Return (X, Y) of the center of cell containing provided text 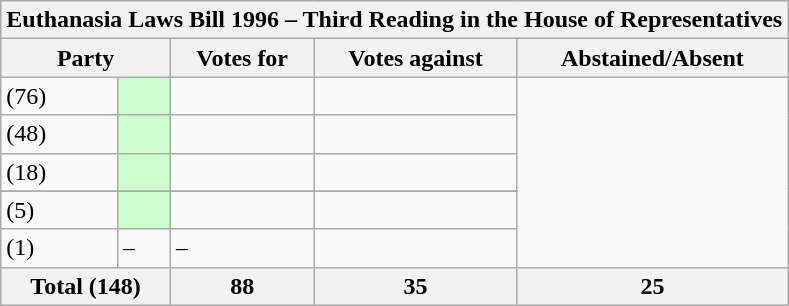
(48) (60, 134)
(1) (60, 248)
35 (416, 286)
Abstained/Absent (652, 58)
Votes for (242, 58)
Euthanasia Laws Bill 1996 – Third Reading in the House of Representatives (394, 20)
Votes against (416, 58)
Total (148) (86, 286)
(76) (60, 96)
25 (652, 286)
88 (242, 286)
(5) (60, 210)
(18) (60, 172)
Party (86, 58)
